Locate the cell with the specified text and output its (x, y) center coordinate. 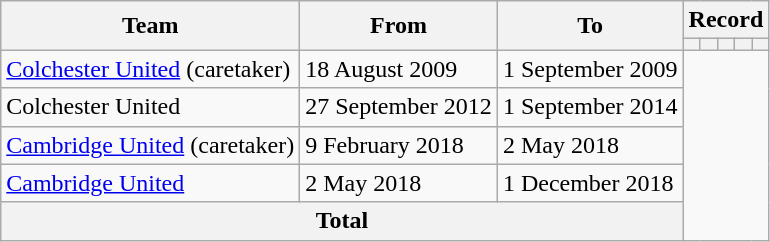
Cambridge United (150, 183)
Colchester United (150, 107)
1 September 2009 (590, 69)
To (590, 26)
Team (150, 26)
Total (342, 221)
Record (726, 20)
9 February 2018 (399, 145)
From (399, 26)
Cambridge United (caretaker) (150, 145)
27 September 2012 (399, 107)
18 August 2009 (399, 69)
1 September 2014 (590, 107)
Colchester United (caretaker) (150, 69)
1 December 2018 (590, 183)
